Find where the given text appears and provide that cell's center as (x, y) coordinate. 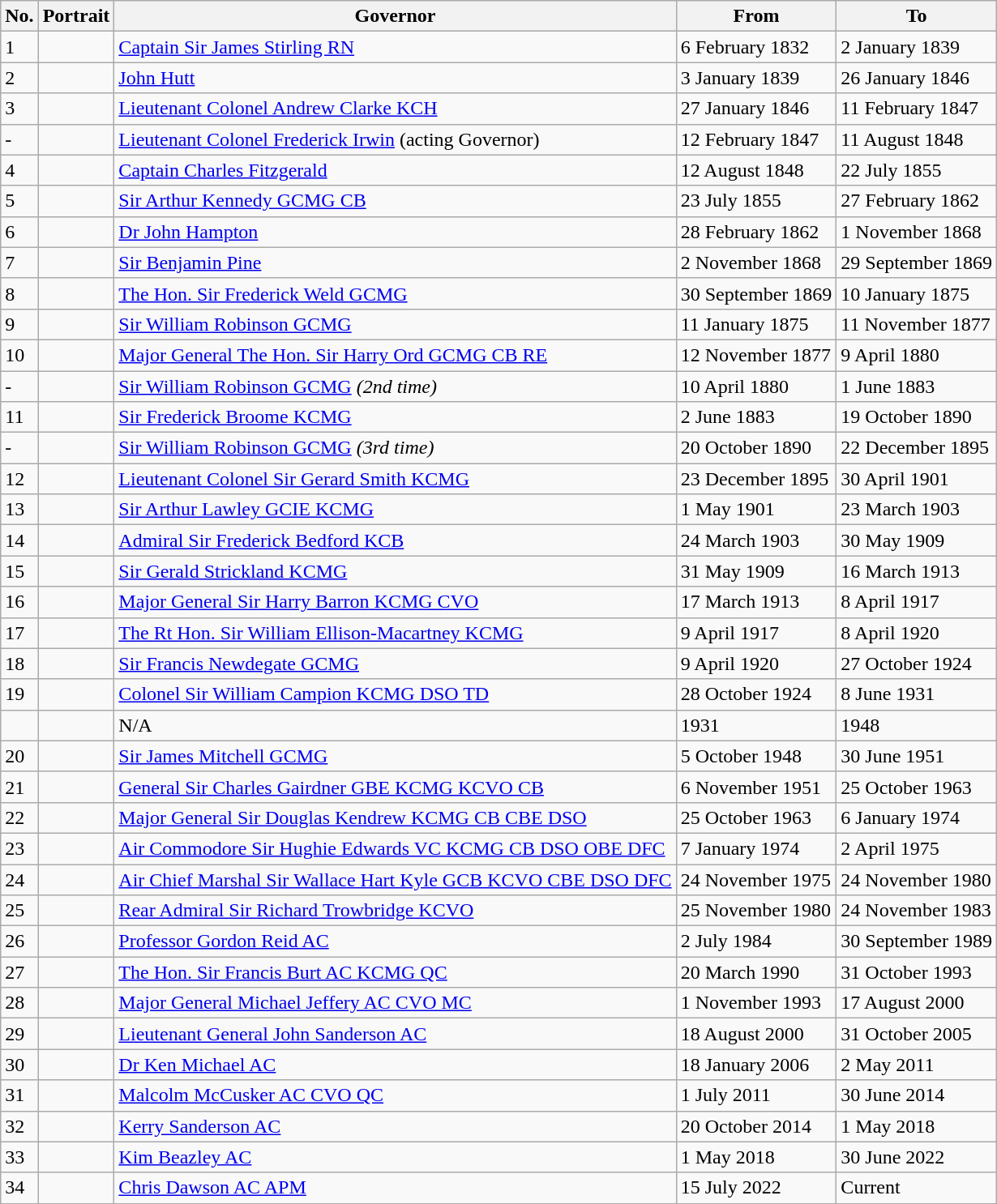
Professor Gordon Reid AC (396, 941)
John Hutt (396, 78)
Major General The Hon. Sir Harry Ord GCMG CB RE (396, 355)
29 September 1869 (917, 263)
Sir Arthur Kennedy GCMG CB (396, 201)
12 August 1848 (756, 170)
7 (19, 263)
6 January 1974 (917, 818)
13 (19, 510)
30 April 1901 (917, 479)
30 May 1909 (917, 540)
N/A (396, 725)
15 July 2022 (756, 1188)
23 July 1855 (756, 201)
16 March 1913 (917, 571)
Governor (396, 16)
30 September 1989 (917, 941)
6 (19, 232)
Major General Michael Jeffery AC CVO MC (396, 1003)
29 (19, 1034)
19 (19, 694)
23 March 1903 (917, 510)
11 November 1877 (917, 324)
23 December 1895 (756, 479)
Sir Gerald Strickland KCMG (396, 571)
9 April 1880 (917, 355)
Air Commodore Sir Hughie Edwards VC KCMG CB DSO OBE DFC (396, 848)
Captain Sir James Stirling RN (396, 47)
From (756, 16)
28 October 1924 (756, 694)
20 October 2014 (756, 1126)
5 (19, 201)
27 October 1924 (917, 664)
18 (19, 664)
Malcolm McCusker AC CVO QC (396, 1095)
19 October 1890 (917, 417)
4 (19, 170)
30 June 1951 (917, 756)
10 (19, 355)
26 (19, 941)
8 June 1931 (917, 694)
2 July 1984 (756, 941)
To (917, 16)
2 January 1839 (917, 47)
18 August 2000 (756, 1034)
12 (19, 479)
Lieutenant Colonel Sir Gerard Smith KCMG (396, 479)
Sir James Mitchell GCMG (396, 756)
28 (19, 1003)
2 May 2011 (917, 1065)
1 November 1993 (756, 1003)
Lieutenant Colonel Andrew Clarke KCH (396, 109)
Major General Sir Douglas Kendrew KCMG CB CBE DSO (396, 818)
31 October 2005 (917, 1034)
24 November 1983 (917, 911)
Admiral Sir Frederick Bedford KCB (396, 540)
31 October 1993 (917, 972)
Kerry Sanderson AC (396, 1126)
17 (19, 633)
30 June 2022 (917, 1157)
22 July 1855 (917, 170)
27 (19, 972)
27 January 1846 (756, 109)
20 March 1990 (756, 972)
20 (19, 756)
8 (19, 293)
Sir Frederick Broome KCMG (396, 417)
6 November 1951 (756, 787)
10 January 1875 (917, 293)
Rear Admiral Sir Richard Trowbridge KCVO (396, 911)
The Hon. Sir Francis Burt AC KCMG QC (396, 972)
Sir Benjamin Pine (396, 263)
10 April 1880 (756, 386)
20 October 1890 (756, 448)
3 January 1839 (756, 78)
8 April 1917 (917, 602)
Sir Francis Newdegate GCMG (396, 664)
17 March 1913 (756, 602)
Air Chief Marshal Sir Wallace Hart Kyle GCB KCVO CBE DSO DFC (396, 879)
23 (19, 848)
12 February 1847 (756, 139)
11 (19, 417)
1 June 1883 (917, 386)
1 November 1868 (917, 232)
Chris Dawson AC APM (396, 1188)
9 April 1920 (756, 664)
5 October 1948 (756, 756)
1 July 2011 (756, 1095)
2 June 1883 (756, 417)
The Rt Hon. Sir William Ellison-Macartney KCMG (396, 633)
Colonel Sir William Campion KCMG DSO TD (396, 694)
31 (19, 1095)
30 September 1869 (756, 293)
Sir William Robinson GCMG (3rd time) (396, 448)
24 November 1980 (917, 879)
Kim Beazley AC (396, 1157)
24 November 1975 (756, 879)
25 November 1980 (756, 911)
34 (19, 1188)
17 August 2000 (917, 1003)
30 June 2014 (917, 1095)
No. (19, 16)
General Sir Charles Gairdner GBE KCMG KCVO CB (396, 787)
9 April 1917 (756, 633)
15 (19, 571)
9 (19, 324)
1948 (917, 725)
6 February 1832 (756, 47)
32 (19, 1126)
22 December 1895 (917, 448)
22 (19, 818)
Sir Arthur Lawley GCIE KCMG (396, 510)
25 (19, 911)
Dr Ken Michael AC (396, 1065)
26 January 1846 (917, 78)
Major General Sir Harry Barron KCMG CVO (396, 602)
2 November 1868 (756, 263)
2 April 1975 (917, 848)
28 February 1862 (756, 232)
30 (19, 1065)
1 (19, 47)
12 November 1877 (756, 355)
33 (19, 1157)
Lieutenant Colonel Frederick Irwin (acting Governor) (396, 139)
Lieutenant General John Sanderson AC (396, 1034)
1 May 1901 (756, 510)
11 January 1875 (756, 324)
14 (19, 540)
3 (19, 109)
24 (19, 879)
Captain Charles Fitzgerald (396, 170)
Current (917, 1188)
11 August 1848 (917, 139)
The Hon. Sir Frederick Weld GCMG (396, 293)
16 (19, 602)
Sir William Robinson GCMG (2nd time) (396, 386)
1931 (756, 725)
11 February 1847 (917, 109)
31 May 1909 (756, 571)
2 (19, 78)
Portrait (76, 16)
27 February 1862 (917, 201)
7 January 1974 (756, 848)
21 (19, 787)
Dr John Hampton (396, 232)
24 March 1903 (756, 540)
Sir William Robinson GCMG (396, 324)
8 April 1920 (917, 633)
18 January 2006 (756, 1065)
